Find where the given text appears and provide that cell's center as (x, y) coordinate. 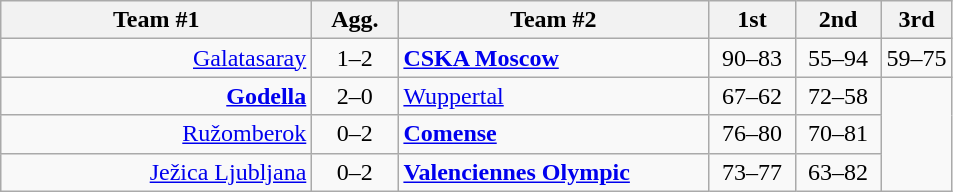
1–2 (355, 58)
Agg. (355, 20)
55–94 (838, 58)
CSKA Moscow (554, 58)
Ježica Ljubljana (156, 172)
63–82 (838, 172)
Galatasaray (156, 58)
Godella (156, 96)
Team #1 (156, 20)
67–62 (752, 96)
Ružomberok (156, 134)
Comense (554, 134)
Valenciennes Olympic (554, 172)
72–58 (838, 96)
90–83 (752, 58)
73–77 (752, 172)
1st (752, 20)
70–81 (838, 134)
Team #2 (554, 20)
59–75 (916, 58)
2–0 (355, 96)
Wuppertal (554, 96)
3rd (916, 20)
2nd (838, 20)
76–80 (752, 134)
